For the text-containing cell, return its midpoint in [x, y] coordinate format. 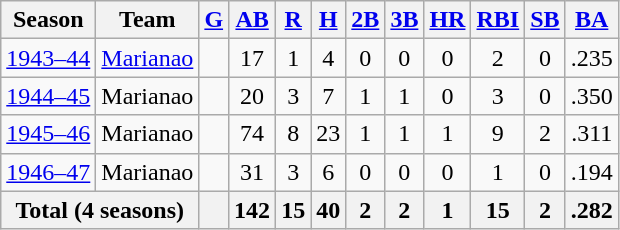
RBI [498, 20]
4 [328, 58]
142 [252, 210]
9 [498, 134]
3B [404, 20]
.194 [592, 172]
6 [328, 172]
.282 [592, 210]
31 [252, 172]
40 [328, 210]
.350 [592, 96]
H [328, 20]
17 [252, 58]
20 [252, 96]
Team [148, 20]
1945–46 [48, 134]
SB [545, 20]
G [214, 20]
AB [252, 20]
Season [48, 20]
23 [328, 134]
7 [328, 96]
1944–45 [48, 96]
.235 [592, 58]
BA [592, 20]
1943–44 [48, 58]
2B [366, 20]
74 [252, 134]
HR [448, 20]
Total (4 seasons) [100, 210]
1946–47 [48, 172]
R [294, 20]
.311 [592, 134]
8 [294, 134]
